From the cell containing the given text, extract its center point as [x, y] coordinate. 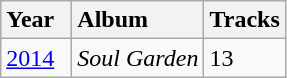
Soul Garden [138, 58]
Year [36, 20]
13 [244, 58]
Album [138, 20]
2014 [36, 58]
Tracks [244, 20]
